Scan for the cell matching the given text and deliver its [X, Y] coordinate at center. 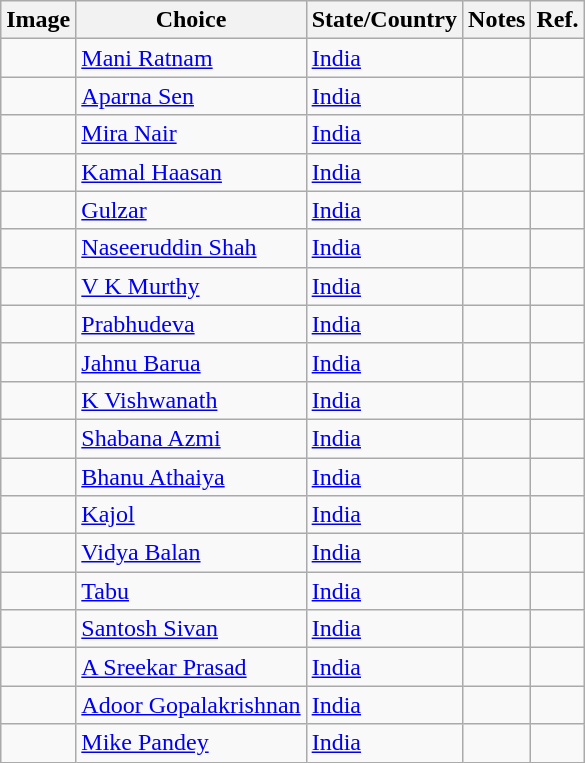
Kamal Haasan [191, 172]
Ref. [558, 20]
State/Country [384, 20]
Gulzar [191, 210]
V K Murthy [191, 286]
Kajol [191, 515]
Image [38, 20]
A Sreekar Prasad [191, 667]
Bhanu Athaiya [191, 477]
Adoor Gopalakrishnan [191, 705]
Mira Nair [191, 134]
Tabu [191, 591]
Jahnu Barua [191, 362]
Aparna Sen [191, 96]
Prabhudeva [191, 324]
Notes [497, 20]
Naseeruddin Shah [191, 248]
Vidya Balan [191, 553]
Mike Pandey [191, 743]
Santosh Sivan [191, 629]
K Vishwanath [191, 400]
Shabana Azmi [191, 438]
Choice [191, 20]
Mani Ratnam [191, 58]
